Output the [X, Y] coordinate of the center of the cell containing the given text.  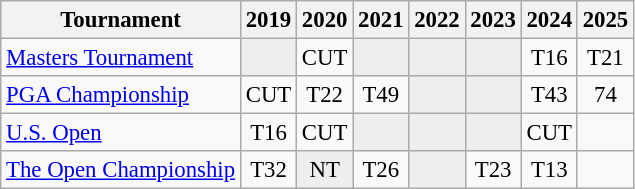
The Open Championship [121, 170]
2021 [381, 20]
T23 [493, 170]
Tournament [121, 20]
2022 [437, 20]
T21 [605, 58]
T26 [381, 170]
2019 [268, 20]
2025 [605, 20]
PGA Championship [121, 95]
NT [325, 170]
T13 [549, 170]
T22 [325, 95]
Masters Tournament [121, 58]
T43 [549, 95]
2023 [493, 20]
2024 [549, 20]
74 [605, 95]
2020 [325, 20]
T49 [381, 95]
T32 [268, 170]
U.S. Open [121, 133]
